Detect which cell encompasses the target text, then output its (X, Y) center coordinate. 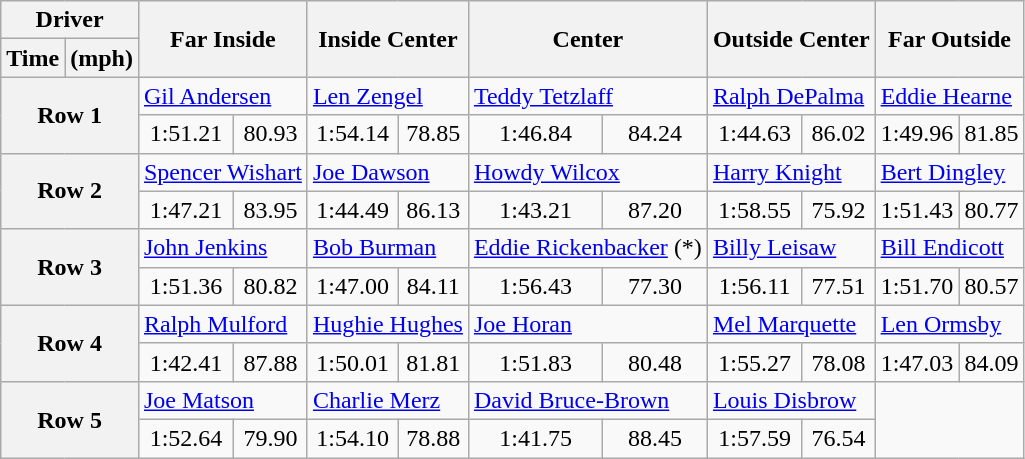
Teddy Tetzlaff (588, 96)
79.90 (271, 438)
1:47.21 (186, 210)
Far Inside (222, 39)
1:54.14 (352, 134)
1:44.63 (754, 134)
84.09 (992, 362)
1:41.75 (535, 438)
David Bruce-Brown (588, 400)
Row 1 (70, 115)
1:52.64 (186, 438)
75.92 (838, 210)
Time (33, 58)
Row 3 (70, 267)
Bob Burman (388, 248)
Len Ormsby (950, 324)
80.48 (656, 362)
(mph) (102, 58)
80.77 (992, 210)
Row 2 (70, 191)
1:49.96 (917, 134)
1:50.01 (352, 362)
1:54.10 (352, 438)
86.02 (838, 134)
84.24 (656, 134)
1:51.70 (917, 286)
80.93 (271, 134)
Joe Dawson (388, 172)
Bill Endicott (950, 248)
1:43.21 (535, 210)
1:51.83 (535, 362)
Mel Marquette (791, 324)
77.51 (838, 286)
1:46.84 (535, 134)
81.81 (433, 362)
77.30 (656, 286)
1:51.36 (186, 286)
Far Outside (950, 39)
80.82 (271, 286)
Charlie Merz (388, 400)
Driver (70, 20)
Harry Knight (791, 172)
1:56.43 (535, 286)
87.20 (656, 210)
1:56.11 (754, 286)
Howdy Wilcox (588, 172)
83.95 (271, 210)
1:57.59 (754, 438)
Joe Horan (588, 324)
Joe Matson (222, 400)
1:51.21 (186, 134)
87.88 (271, 362)
Billy Leisaw (791, 248)
78.08 (838, 362)
Len Zengel (388, 96)
1:42.41 (186, 362)
Eddie Hearne (950, 96)
Inside Center (388, 39)
Row 4 (70, 343)
76.54 (838, 438)
78.85 (433, 134)
1:44.49 (352, 210)
84.11 (433, 286)
Louis Disbrow (791, 400)
81.85 (992, 134)
1:58.55 (754, 210)
Gil Andersen (222, 96)
John Jenkins (222, 248)
86.13 (433, 210)
1:47.03 (917, 362)
Ralph DePalma (791, 96)
80.57 (992, 286)
1:51.43 (917, 210)
Hughie Hughes (388, 324)
1:47.00 (352, 286)
Row 5 (70, 419)
Ralph Mulford (222, 324)
Spencer Wishart (222, 172)
Bert Dingley (950, 172)
Center (588, 39)
78.88 (433, 438)
Outside Center (791, 39)
Eddie Rickenbacker (*) (588, 248)
88.45 (656, 438)
1:55.27 (754, 362)
